Search for the cell housing the specified text and yield its (X, Y) center coordinate. 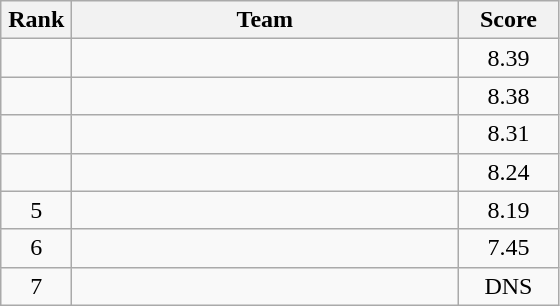
7 (36, 286)
7.45 (508, 248)
Team (265, 20)
DNS (508, 286)
8.24 (508, 172)
Score (508, 20)
Rank (36, 20)
8.39 (508, 58)
8.19 (508, 210)
8.38 (508, 96)
6 (36, 248)
5 (36, 210)
8.31 (508, 134)
